Locate the cell with the specified text and output its (X, Y) center coordinate. 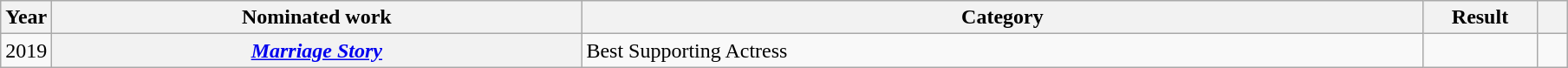
Best Supporting Actress (1002, 51)
Category (1002, 17)
Nominated work (317, 17)
2019 (26, 51)
Year (26, 17)
Marriage Story (317, 51)
Result (1480, 17)
